Pinpoint the cell where the given text exists, returning its [X, Y] midpoint coordinate. 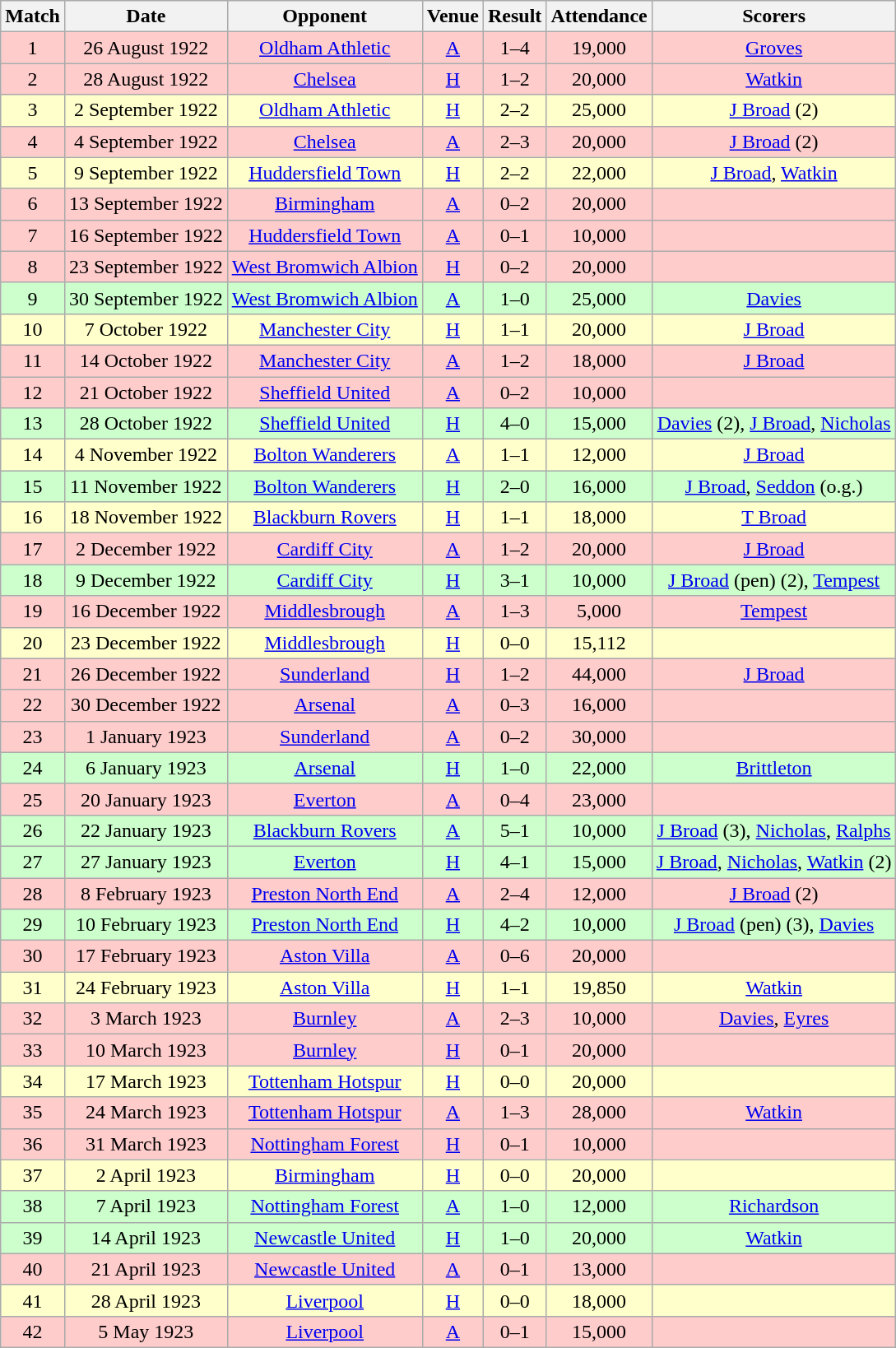
20 January 1923 [146, 799]
34 [33, 1081]
32 [33, 1019]
16 December 1922 [146, 611]
8 February 1923 [146, 893]
24 March 1923 [146, 1113]
J Broad, Watkin [773, 173]
7 October 1922 [146, 329]
2 December 1922 [146, 549]
30 December 1922 [146, 705]
10 February 1923 [146, 925]
3–1 [514, 580]
23,000 [599, 799]
39 [33, 1238]
28 [33, 893]
7 [33, 235]
31 [33, 988]
21 [33, 674]
Date [146, 16]
J Broad (3), Nicholas, Ralphs [773, 830]
J Broad, Seddon (o.g.) [773, 486]
1 [33, 48]
5,000 [599, 611]
13,000 [599, 1269]
5 May 1923 [146, 1332]
14 October 1922 [146, 360]
30 [33, 956]
4 September 1922 [146, 142]
9 September 1922 [146, 173]
3 [33, 110]
30,000 [599, 737]
9 [33, 298]
Venue [453, 16]
15 [33, 486]
Davies [773, 298]
17 March 1923 [146, 1081]
2–0 [514, 486]
0–6 [514, 956]
17 February 1923 [146, 956]
Brittleton [773, 768]
24 [33, 768]
19,000 [599, 48]
5–1 [514, 830]
Richardson [773, 1206]
23 December 1922 [146, 643]
29 [33, 925]
44,000 [599, 674]
22 [33, 705]
13 September 1922 [146, 204]
0–4 [514, 799]
6 January 1923 [146, 768]
11 [33, 360]
37 [33, 1175]
1–4 [514, 48]
4 [33, 142]
40 [33, 1269]
25 [33, 799]
2–4 [514, 893]
Result [514, 16]
10 [33, 329]
36 [33, 1144]
19 [33, 611]
18 [33, 580]
2 September 1922 [146, 110]
4–0 [514, 424]
23 [33, 737]
J Broad (pen) (3), Davies [773, 925]
4–2 [514, 925]
J Broad, Nicholas, Watkin (2) [773, 862]
Tempest [773, 611]
3 March 1923 [146, 1019]
26 August 1922 [146, 48]
0–3 [514, 705]
12 [33, 393]
26 December 1922 [146, 674]
41 [33, 1300]
21 April 1923 [146, 1269]
21 October 1922 [146, 393]
15,112 [599, 643]
28,000 [599, 1113]
23 September 1922 [146, 267]
24 February 1923 [146, 988]
38 [33, 1206]
20 [33, 643]
T Broad [773, 518]
35 [33, 1113]
Match [33, 16]
14 [33, 455]
7 April 1923 [146, 1206]
16 September 1922 [146, 235]
28 August 1922 [146, 79]
31 March 1923 [146, 1144]
14 April 1923 [146, 1238]
17 [33, 549]
Davies, Eyres [773, 1019]
Groves [773, 48]
10 March 1923 [146, 1050]
33 [33, 1050]
Opponent [324, 16]
13 [33, 424]
4 November 1922 [146, 455]
27 [33, 862]
11 November 1922 [146, 486]
6 [33, 204]
22 January 1923 [146, 830]
2 April 1923 [146, 1175]
9 December 1922 [146, 580]
27 January 1923 [146, 862]
16 [33, 518]
28 April 1923 [146, 1300]
J Broad (pen) (2), Tempest [773, 580]
28 October 1922 [146, 424]
1 January 1923 [146, 737]
Davies (2), J Broad, Nicholas [773, 424]
Attendance [599, 16]
42 [33, 1332]
5 [33, 173]
Scorers [773, 16]
8 [33, 267]
19,850 [599, 988]
4–1 [514, 862]
18 November 1922 [146, 518]
2 [33, 79]
30 September 1922 [146, 298]
26 [33, 830]
